Capture the cell that displays the provided text and extract its (x, y) central coordinate. 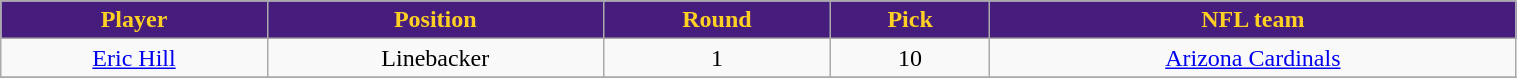
Arizona Cardinals (1253, 58)
Pick (910, 20)
Player (134, 20)
10 (910, 58)
Position (435, 20)
1 (716, 58)
Eric Hill (134, 58)
Round (716, 20)
Linebacker (435, 58)
NFL team (1253, 20)
